Pinpoint the cell where the given text exists, returning its [x, y] midpoint coordinate. 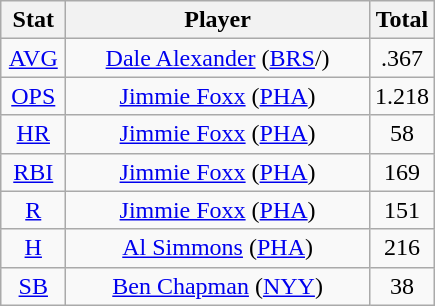
H [34, 248]
58 [402, 134]
Total [402, 20]
151 [402, 210]
OPS [34, 96]
RBI [34, 172]
38 [402, 286]
169 [402, 172]
Dale Alexander (BRS/) [218, 58]
R [34, 210]
Al Simmons (PHA) [218, 248]
Player [218, 20]
AVG [34, 58]
SB [34, 286]
Stat [34, 20]
1.218 [402, 96]
HR [34, 134]
Ben Chapman (NYY) [218, 286]
.367 [402, 58]
216 [402, 248]
